Return the [x, y] coordinate for the center point of the cell that contains the specified text.  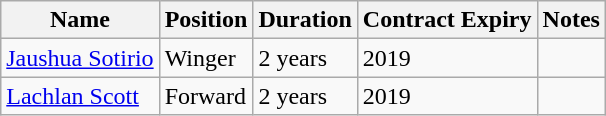
Duration [305, 20]
Position [206, 20]
Notes [571, 20]
Jaushua Sotirio [80, 58]
Forward [206, 96]
Lachlan Scott [80, 96]
Contract Expiry [447, 20]
Winger [206, 58]
Name [80, 20]
